Extract the (x, y) coordinate from the center of the cell holding the provided text.  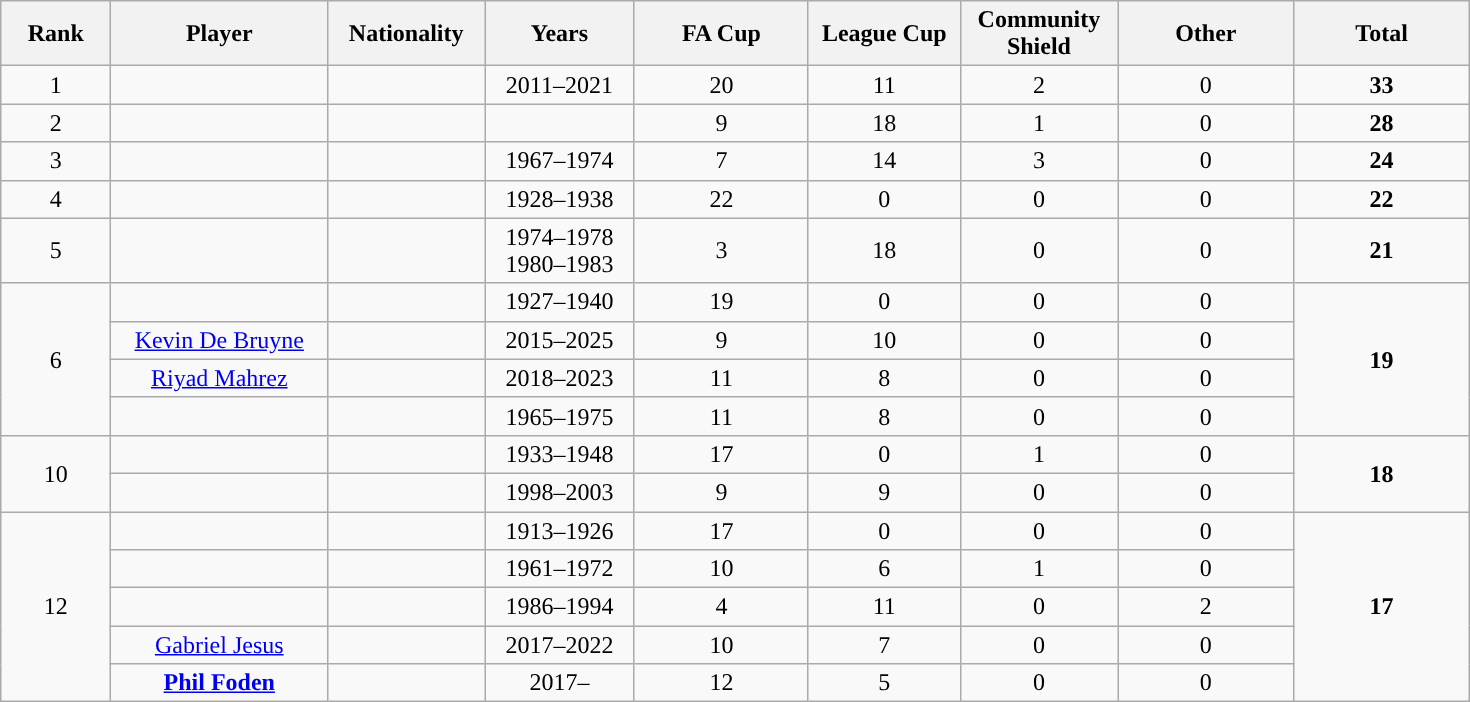
2015–2025 (559, 340)
Total (1382, 34)
League Cup (884, 34)
Nationality (406, 34)
Community Shield (1039, 34)
FA Cup (721, 34)
Rank (56, 34)
28 (1382, 123)
1967–1974 (559, 161)
1928–1938 (559, 199)
14 (884, 161)
2017–2022 (559, 645)
1965–1975 (559, 416)
Player (220, 34)
21 (1382, 250)
1927–1940 (559, 302)
Years (559, 34)
24 (1382, 161)
1998–2003 (559, 492)
20 (721, 85)
33 (1382, 85)
1974–19781980–1983 (559, 250)
2011–2021 (559, 85)
1933–1948 (559, 454)
Riyad Mahrez (220, 378)
1913–1926 (559, 531)
2017– (559, 683)
Gabriel Jesus (220, 645)
Phil Foden (220, 683)
Kevin De Bruyne (220, 340)
Other (1206, 34)
1986–1994 (559, 607)
2018–2023 (559, 378)
1961–1972 (559, 569)
